Pinpoint the cell where the given text exists, returning its (X, Y) midpoint coordinate. 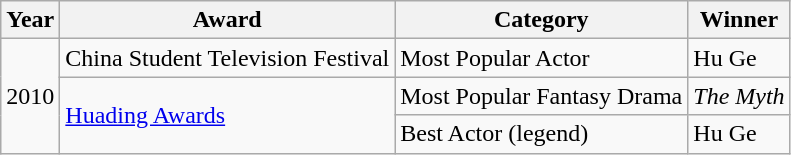
2010 (30, 96)
Most Popular Actor (542, 58)
Huading Awards (228, 115)
Year (30, 20)
Best Actor (legend) (542, 134)
Winner (739, 20)
Category (542, 20)
China Student Television Festival (228, 58)
Most Popular Fantasy Drama (542, 96)
Award (228, 20)
The Myth (739, 96)
